Pinpoint the cell where the given text exists, returning its (x, y) midpoint coordinate. 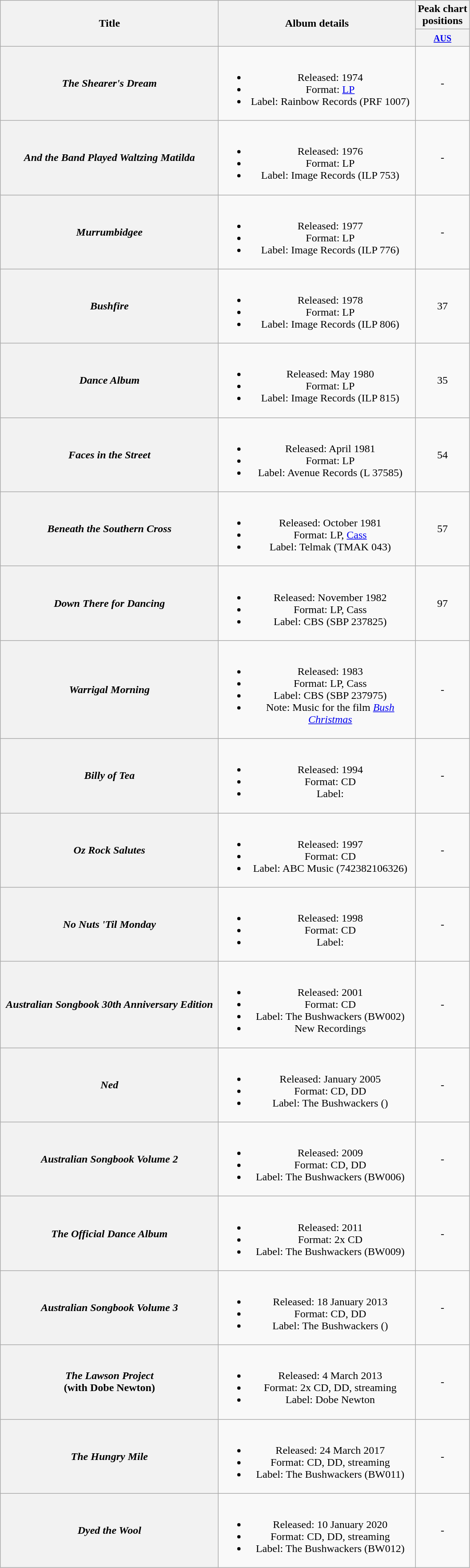
Oz Rock Salutes (109, 850)
Released: 2011Format: 2x CDLabel: The Bushwackers (BW009) (317, 1233)
Dyed the Wool (109, 1530)
Released: January 2005Format: CD, DDLabel: The Bushwackers () (317, 1085)
Released: April 1981Format: LPLabel: Avenue Records (L 37585) (317, 454)
Released: October 1981Format: LP, CassLabel: Telmak (TMAK 043) (317, 529)
Released: November 1982Format: LP, CassLabel: CBS (SBP 237825) (317, 603)
Released: 1998Format: CDLabel: (317, 925)
Released: 24 March 2017Format: CD, DD, streamingLabel: The Bushwackers (BW011) (317, 1456)
57 (442, 529)
Released: 1983Format: LP, CassLabel: CBS (SBP 237975)Note: Music for the film Bush Christmas (317, 689)
Title (109, 23)
The Lawson Project (with Dobe Newton) (109, 1382)
The Official Dance Album (109, 1233)
Warrigal Morning (109, 689)
Down There for Dancing (109, 603)
Released: 2009Format: CD, DDLabel: The Bushwackers (BW006) (317, 1159)
Billy of Tea (109, 775)
The Hungry Mile (109, 1456)
54 (442, 454)
Released: 2001Format: CDLabel: The Bushwackers (BW002)New Recordings (317, 1005)
Peak chartpositions (442, 15)
Released: 1994Format: CDLabel: (317, 775)
Australian Songbook Volume 3 (109, 1308)
Australian Songbook Volume 2 (109, 1159)
Faces in the Street (109, 454)
Album details (317, 23)
Released: 1977Format: LPLabel: Image Records (ILP 776) (317, 232)
Released: 1997Format: CDLabel: ABC Music (742382106326) (317, 850)
And the Band Played Waltzing Matilda (109, 157)
Released: 10 January 2020Format: CD, DD, streamingLabel: The Bushwackers (BW012) (317, 1530)
Released: 18 January 2013Format: CD, DDLabel: The Bushwackers () (317, 1308)
Released: May 1980Format: LPLabel: Image Records (ILP 815) (317, 381)
35 (442, 381)
Released: 1978Format: LPLabel: Image Records (ILP 806) (317, 306)
Ned (109, 1085)
No Nuts 'Til Monday (109, 925)
Released: 4 March 2013Format: 2x CD, DD, streamingLabel: Dobe Newton (317, 1382)
AUS (442, 38)
Dance Album (109, 381)
Murrumbidgee (109, 232)
The Shearer's Dream (109, 84)
37 (442, 306)
Beneath the Southern Cross (109, 529)
Bushfire (109, 306)
Australian Songbook 30th Anniversary Edition (109, 1005)
Released: 1974Format: LPLabel: Rainbow Records (PRF 1007) (317, 84)
97 (442, 603)
Released: 1976Format: LPLabel: Image Records (ILP 753) (317, 157)
